Detect which cell encompasses the target text, then output its (X, Y) center coordinate. 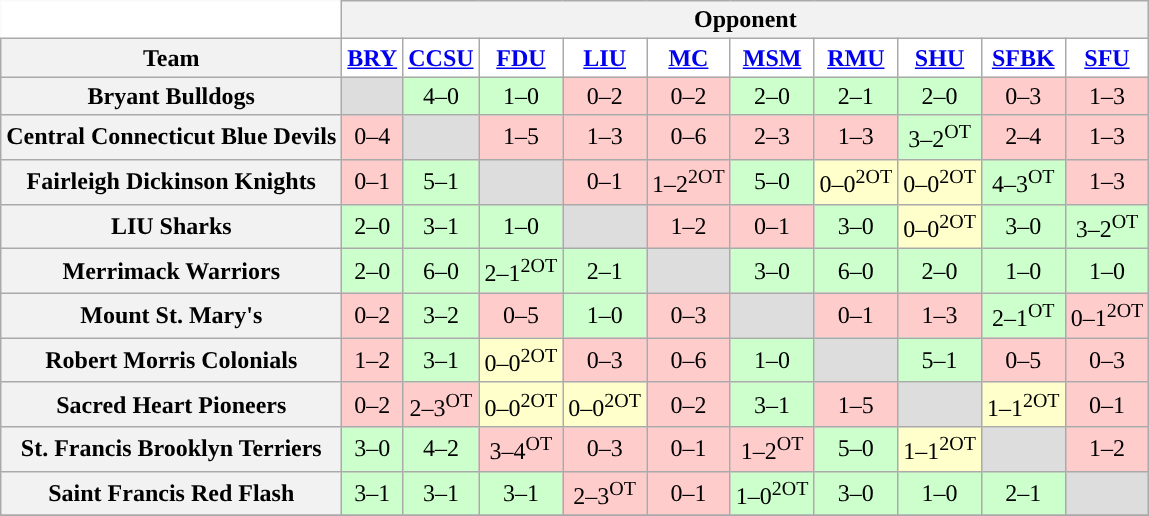
MC (689, 58)
RMU (856, 58)
0–4 (372, 138)
FDU (521, 58)
4–2 (441, 450)
1–02OT (772, 494)
Merrimack Warriors (172, 272)
1–22OT (689, 182)
Saint Francis Red Flash (172, 494)
Mount St. Mary's (172, 316)
0–12OT (1107, 316)
St. Francis Brooklyn Terriers (172, 450)
2–3 (772, 138)
CCSU (441, 58)
LIU (605, 58)
BRY (372, 58)
Robert Morris Colonials (172, 360)
2–4 (1023, 138)
2–1OT (1023, 316)
SFBK (1023, 58)
2–12OT (521, 272)
Central Connecticut Blue Devils (172, 138)
Team (172, 58)
SFU (1107, 58)
1–2OT (772, 450)
Sacred Heart Pioneers (172, 404)
Opponent (746, 20)
MSM (772, 58)
3–2 (441, 316)
Fairleigh Dickinson Knights (172, 182)
Bryant Bulldogs (172, 96)
4–3OT (1023, 182)
LIU Sharks (172, 226)
3–4OT (521, 450)
4–0 (441, 96)
SHU (940, 58)
